Find where the given text appears and provide that cell's center as [X, Y] coordinate. 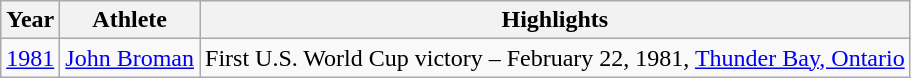
John Broman [130, 58]
First U.S. World Cup victory – February 22, 1981, Thunder Bay, Ontario [556, 58]
Year [30, 20]
Athlete [130, 20]
Highlights [556, 20]
1981 [30, 58]
